For the text-containing cell, return its midpoint in (x, y) coordinate format. 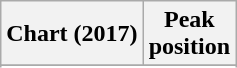
Peakposition (189, 34)
Chart (2017) (72, 34)
